Scan for the cell matching the given text and deliver its (X, Y) coordinate at center. 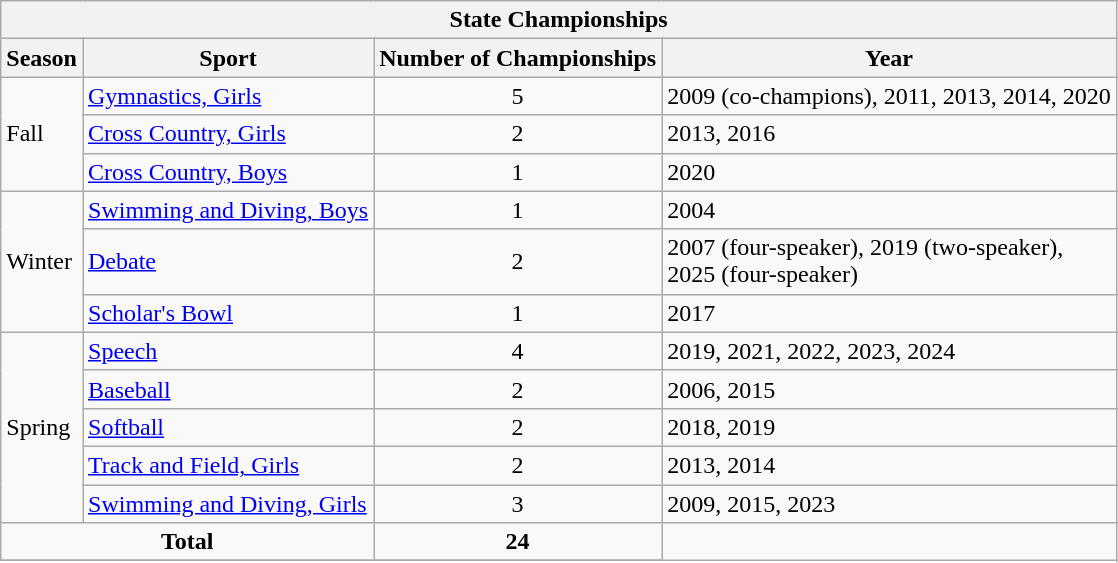
2007 (four-speaker), 2019 (two-speaker),2025 (four-speaker) (890, 262)
Season (42, 58)
State Championships (559, 20)
Winter (42, 262)
2013, 2016 (890, 134)
2006, 2015 (890, 389)
2013, 2014 (890, 465)
Spring (42, 427)
Speech (228, 351)
Total (188, 542)
Cross Country, Boys (228, 172)
Track and Field, Girls (228, 465)
24 (518, 542)
Baseball (228, 389)
Fall (42, 134)
Year (890, 58)
3 (518, 503)
2004 (890, 210)
5 (518, 96)
2009, 2015, 2023 (890, 503)
Scholar's Bowl (228, 313)
Swimming and Diving, Boys (228, 210)
2020 (890, 172)
2018, 2019 (890, 427)
Gymnastics, Girls (228, 96)
Swimming and Diving, Girls (228, 503)
Softball (228, 427)
2009 (co-champions), 2011, 2013, 2014, 2020 (890, 96)
Cross Country, Girls (228, 134)
2017 (890, 313)
2019, 2021, 2022, 2023, 2024 (890, 351)
Sport (228, 58)
Debate (228, 262)
Number of Championships (518, 58)
4 (518, 351)
